Find where the given text appears and provide that cell's center as (X, Y) coordinate. 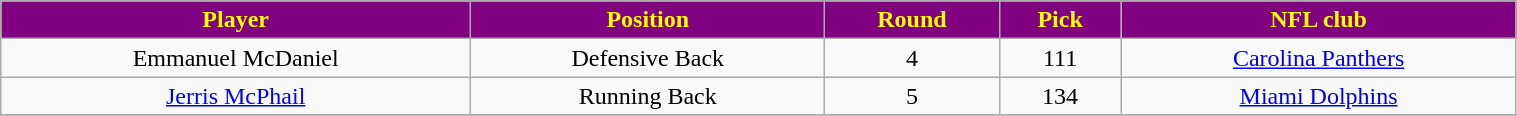
Carolina Panthers (1318, 58)
Defensive Back (648, 58)
5 (912, 96)
Jerris McPhail (236, 96)
Position (648, 20)
111 (1060, 58)
134 (1060, 96)
Round (912, 20)
Miami Dolphins (1318, 96)
Emmanuel McDaniel (236, 58)
NFL club (1318, 20)
Player (236, 20)
4 (912, 58)
Pick (1060, 20)
Running Back (648, 96)
